Pinpoint the cell where the given text exists, returning its (X, Y) midpoint coordinate. 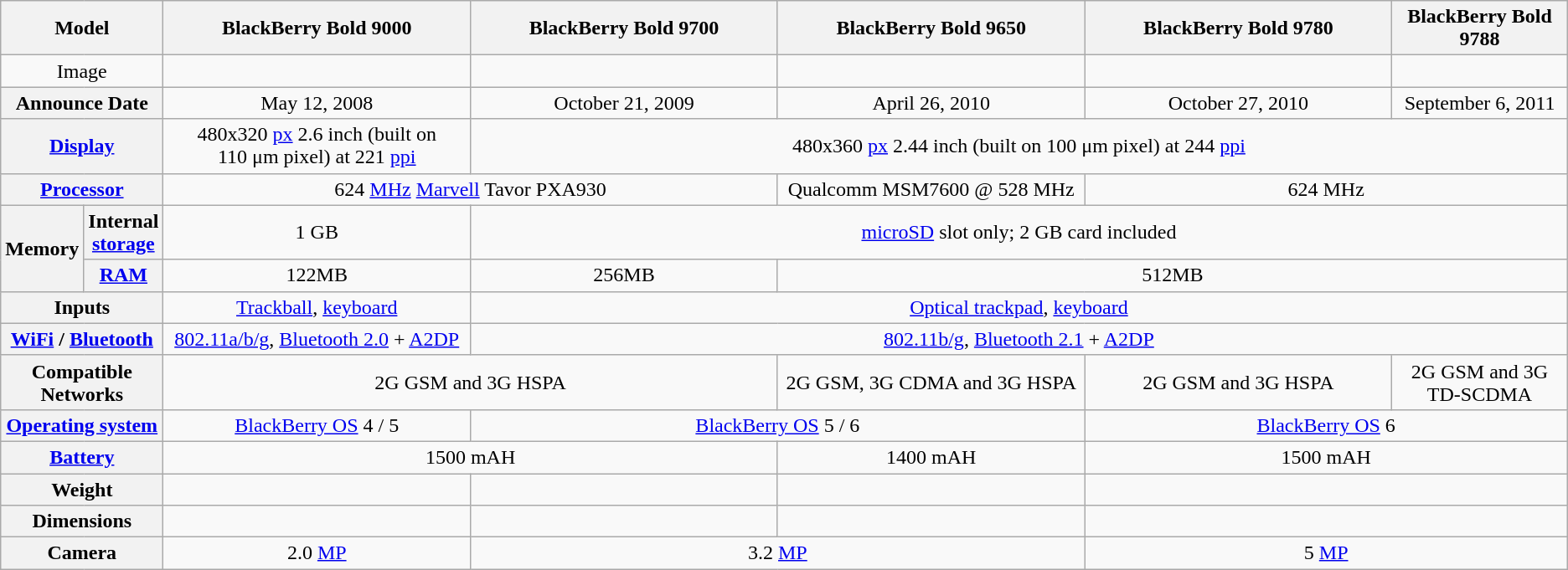
3.2 MP (777, 553)
Weight (82, 490)
Display (82, 146)
Inputs (82, 307)
Memory (42, 248)
1400 mAH (931, 457)
Internal storage (124, 233)
microSD slot only; 2 GB card included (1019, 233)
802.11a/b/g, Bluetooth 2.0 + A2DP (317, 339)
October 27, 2010 (1238, 103)
Optical trackpad, keyboard (1019, 307)
BlackBerry OS 5 / 6 (777, 425)
2.0 MP (317, 553)
624 MHz Marvell Tavor PXA930 (471, 189)
2G GSM and 3G TD-SCDMA (1479, 382)
Battery (82, 457)
Image (82, 71)
Compatible Networks (82, 382)
BlackBerry Bold 9788 (1479, 28)
5 MP (1326, 553)
BlackBerry OS 4 / 5 (317, 425)
WiFi / Bluetooth (82, 339)
624 MHz (1326, 189)
BlackBerry Bold 9700 (625, 28)
May 12, 2008 (317, 103)
RAM (124, 275)
Operating system (82, 425)
Qualcomm MSM7600 @ 528 MHz (931, 189)
512MB (1173, 275)
BlackBerry Bold 9650 (931, 28)
Model (82, 28)
256MB (625, 275)
Announce Date (82, 103)
October 21, 2009 (625, 103)
BlackBerry Bold 9780 (1238, 28)
April 26, 2010 (931, 103)
BlackBerry Bold 9000 (317, 28)
Trackball, keyboard (317, 307)
480x320 px 2.6 inch (built on 110 μm pixel) at 221 ppi (317, 146)
802.11b/g, Bluetooth 2.1 + A2DP (1019, 339)
2G GSM, 3G CDMA and 3G HSPA (931, 382)
480x360 px 2.44 inch (built on 100 μm pixel) at 244 ppi (1019, 146)
Processor (82, 189)
1 GB (317, 233)
Camera (82, 553)
September 6, 2011 (1479, 103)
Dimensions (82, 521)
BlackBerry OS 6 (1326, 425)
122MB (317, 275)
